Return the (x, y) coordinate for the center point of the cell that contains the specified text.  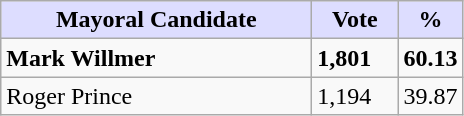
60.13 (430, 58)
Roger Prince (156, 96)
1,194 (355, 96)
1,801 (355, 58)
39.87 (430, 96)
Mayoral Candidate (156, 20)
% (430, 20)
Mark Willmer (156, 58)
Vote (355, 20)
